Locate the cell with the specified text and output its (x, y) center coordinate. 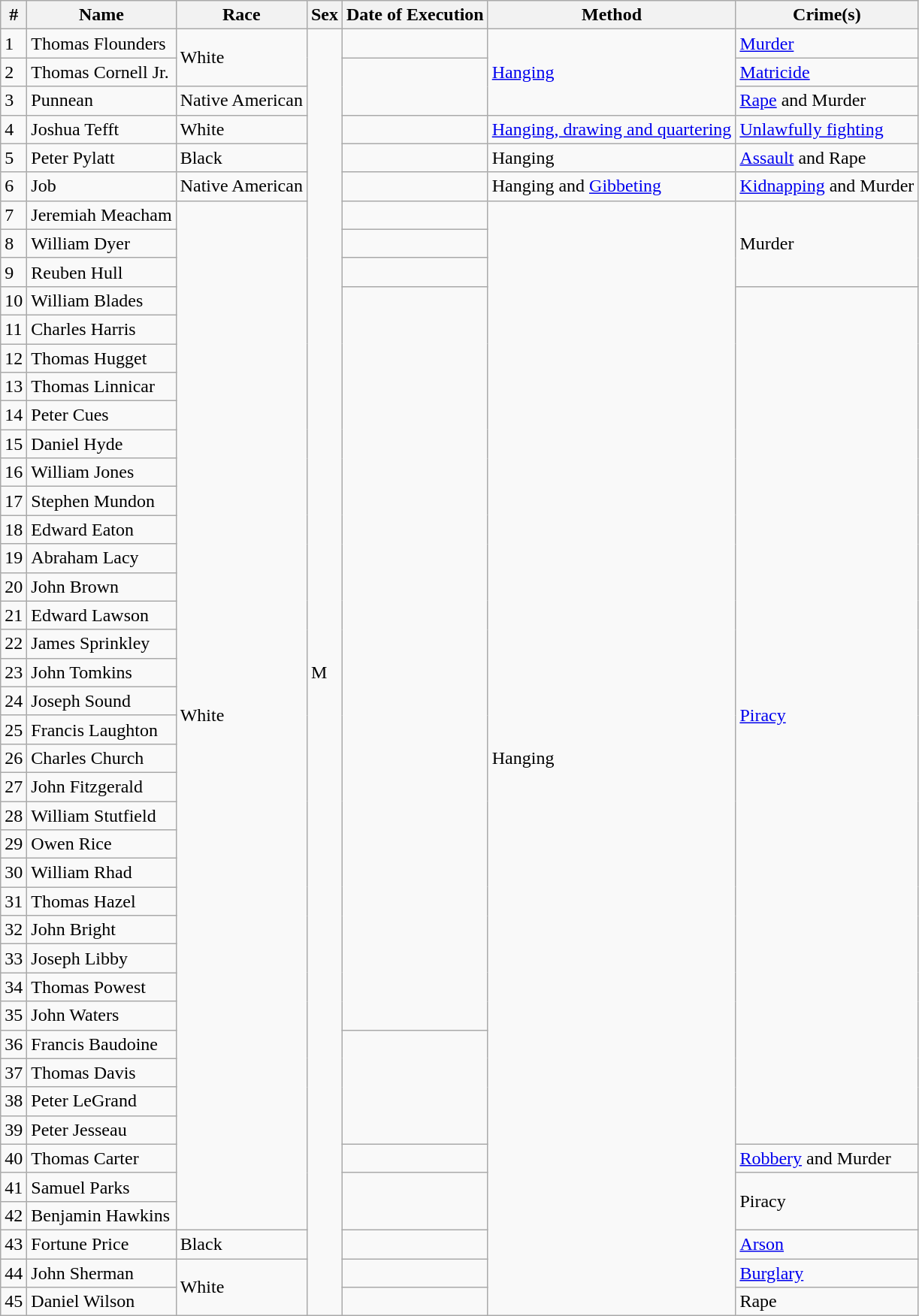
Kidnapping and Murder (827, 186)
17 (14, 501)
Peter Cues (101, 415)
Daniel Wilson (101, 1302)
Burglary (827, 1273)
Daniel Hyde (101, 444)
William Jones (101, 472)
12 (14, 358)
Thomas Hugget (101, 358)
7 (14, 215)
19 (14, 558)
36 (14, 1044)
Peter Jesseau (101, 1130)
29 (14, 844)
William Rhad (101, 873)
Abraham Lacy (101, 558)
20 (14, 587)
Owen Rice (101, 844)
14 (14, 415)
43 (14, 1244)
27 (14, 786)
Thomas Hazel (101, 901)
11 (14, 329)
William Stutfield (101, 815)
33 (14, 958)
18 (14, 530)
Reuben Hull (101, 272)
8 (14, 243)
25 (14, 729)
26 (14, 758)
Benjamin Hawkins (101, 1215)
Joseph Libby (101, 958)
31 (14, 901)
John Waters (101, 1016)
William Blades (101, 300)
9 (14, 272)
Francis Baudoine (101, 1044)
28 (14, 815)
Unlawfully fighting (827, 129)
Stephen Mundon (101, 501)
Sex (325, 15)
Thomas Powest (101, 987)
41 (14, 1187)
Assault and Rape (827, 158)
15 (14, 444)
James Sprinkley (101, 644)
40 (14, 1158)
Hanging and Gibbeting (612, 186)
Jeremiah Meacham (101, 215)
Thomas Cornell Jr. (101, 72)
Joshua Tefft (101, 129)
Date of Execution (416, 15)
34 (14, 987)
# (14, 15)
Matricide (827, 72)
M (325, 673)
24 (14, 701)
Thomas Davis (101, 1073)
Race (241, 15)
Rape (827, 1302)
Rape and Murder (827, 101)
Thomas Flounders (101, 44)
10 (14, 300)
21 (14, 615)
5 (14, 158)
Thomas Linnicar (101, 387)
Charles Church (101, 758)
Charles Harris (101, 329)
37 (14, 1073)
Hanging, drawing and quartering (612, 129)
John Bright (101, 930)
Crime(s) (827, 15)
John Tomkins (101, 672)
39 (14, 1130)
Fortune Price (101, 1244)
Punnean (101, 101)
John Fitzgerald (101, 786)
Joseph Sound (101, 701)
32 (14, 930)
Name (101, 15)
Edward Lawson (101, 615)
16 (14, 472)
30 (14, 873)
John Brown (101, 587)
Francis Laughton (101, 729)
38 (14, 1101)
4 (14, 129)
6 (14, 186)
Method (612, 15)
Thomas Carter (101, 1158)
13 (14, 387)
1 (14, 44)
Samuel Parks (101, 1187)
William Dyer (101, 243)
Robbery and Murder (827, 1158)
Job (101, 186)
John Sherman (101, 1273)
2 (14, 72)
42 (14, 1215)
22 (14, 644)
Peter Pylatt (101, 158)
3 (14, 101)
23 (14, 672)
Peter LeGrand (101, 1101)
Arson (827, 1244)
Edward Eaton (101, 530)
45 (14, 1302)
44 (14, 1273)
35 (14, 1016)
